From the cell containing the given text, extract its center point as (X, Y) coordinate. 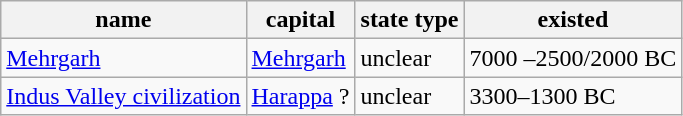
Harappa ? (300, 96)
state type (410, 20)
existed (573, 20)
3300–1300 BC (573, 96)
Indus Valley civilization (124, 96)
capital (300, 20)
name (124, 20)
7000 –2500/2000 BC (573, 58)
